Return (X, Y) of the center of cell containing provided text 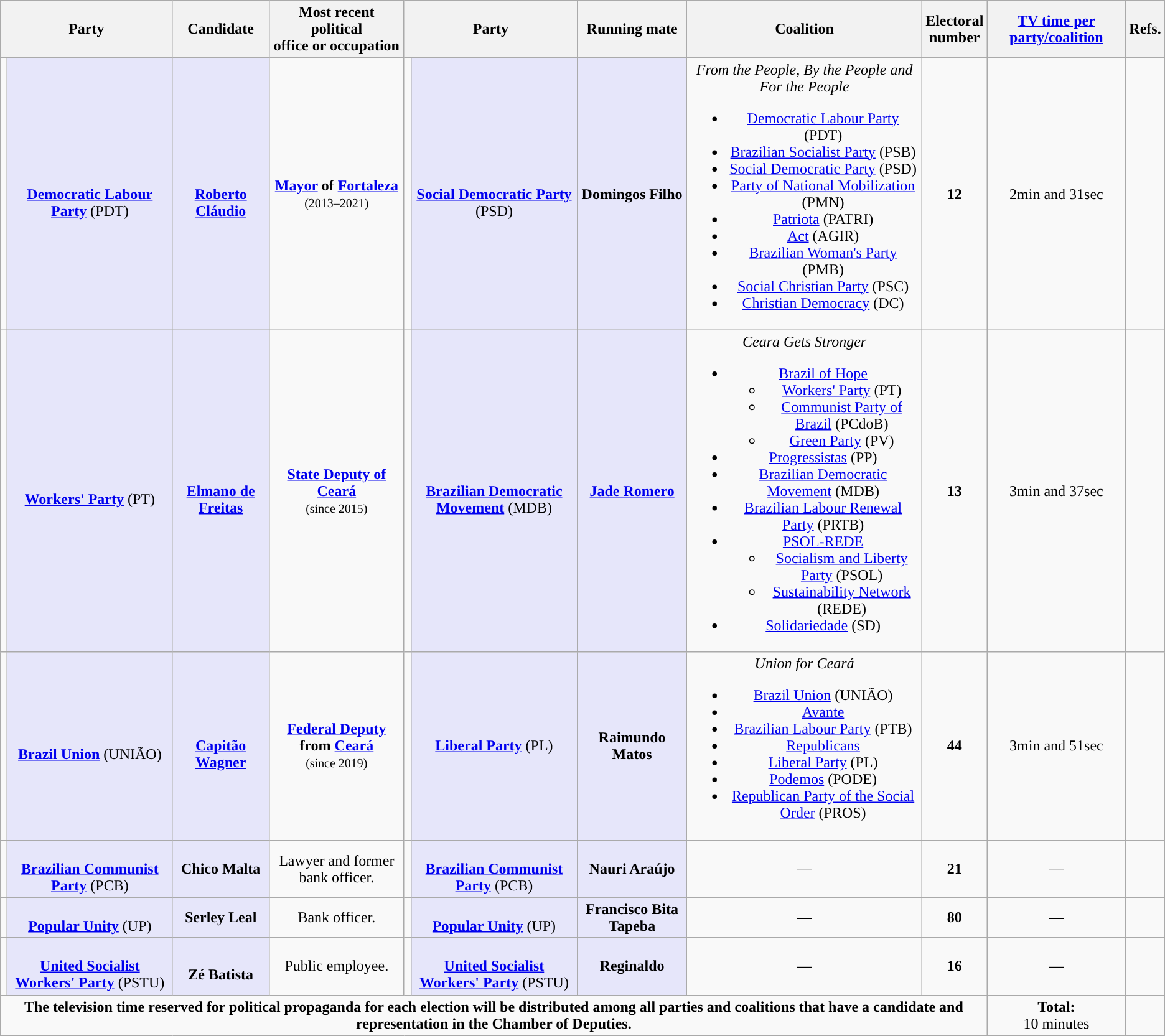
Domingos Filho (632, 194)
Public employee. (336, 966)
Zé Batista (221, 966)
Brazilian Democratic Movement (MDB) (494, 491)
21 (955, 869)
13 (955, 491)
Lawyer and former bank officer. (336, 869)
Running mate (632, 29)
Nauri Araújo (632, 869)
Federal Deputy from Ceará(since 2019) (336, 746)
Bank officer. (336, 917)
Democratic Labour Party (PDT) (90, 194)
State Deputy of Ceará(since 2015) (336, 491)
Workers' Party (PT) (90, 491)
Francisco Bita Tapeba (632, 917)
80 (955, 917)
Capitão Wagner (221, 746)
Total:10 minutes (1057, 1015)
Electoralnumber (955, 29)
Liberal Party (PL) (494, 746)
Social Democratic Party (PSD) (494, 194)
16 (955, 966)
Refs. (1145, 29)
Serley Leal (221, 917)
Reginaldo (632, 966)
Most recent politicaloffice or occupation (336, 29)
12 (955, 194)
44 (955, 746)
Chico Malta (221, 869)
3min and 51sec (1057, 746)
Coalition (805, 29)
Mayor of Fortaleza(2013–2021) (336, 194)
TV time per party/coalition (1057, 29)
Raimundo Matos (632, 746)
Brazil Union (UNIÃO) (90, 746)
Roberto Cláudio (221, 194)
2min and 31sec (1057, 194)
Candidate (221, 29)
Elmano de Freitas (221, 491)
3min and 37sec (1057, 491)
Jade Romero (632, 491)
